Identify which cell holds the provided text, then report its (x, y) central coordinate. 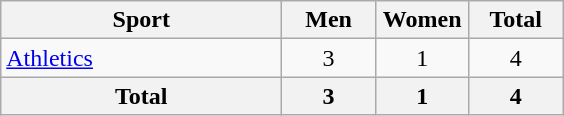
Women (422, 20)
Men (329, 20)
Athletics (142, 58)
Sport (142, 20)
